For the text-containing cell, return its midpoint in [X, Y] coordinate format. 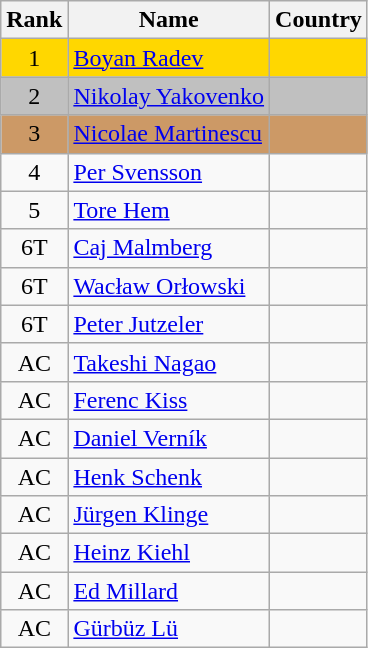
1 [34, 58]
4 [34, 172]
Jürgen Klinge [169, 515]
Henk Schenk [169, 477]
Takeshi Nagao [169, 362]
Caj Malmberg [169, 248]
Tore Hem [169, 210]
Boyan Radev [169, 58]
Country [319, 20]
Daniel Verník [169, 438]
Name [169, 20]
5 [34, 210]
Per Svensson [169, 172]
2 [34, 96]
Rank [34, 20]
Heinz Kiehl [169, 553]
Wacław Orłowski [169, 286]
3 [34, 134]
Gürbüz Lü [169, 629]
Ferenc Kiss [169, 400]
Peter Jutzeler [169, 324]
Ed Millard [169, 591]
Nikolay Yakovenko [169, 96]
Nicolae Martinescu [169, 134]
